Return the [X, Y] coordinate for the center point of the cell that contains the specified text.  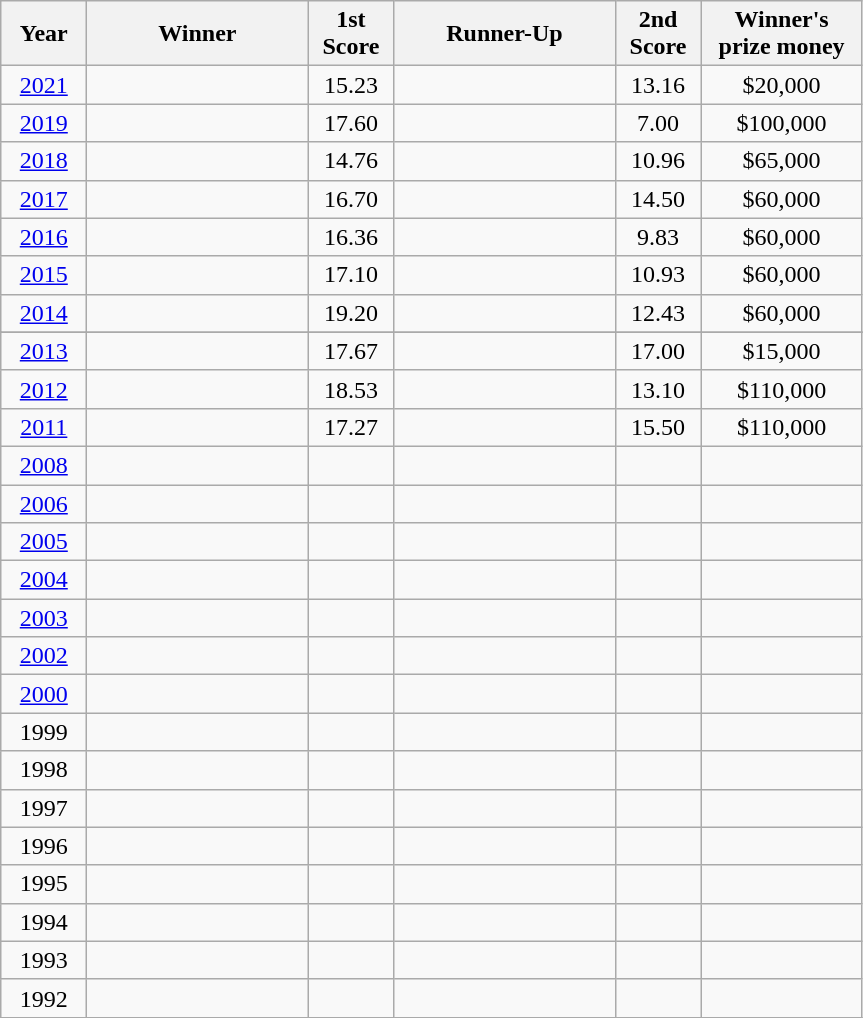
1996 [44, 846]
19.20 [351, 313]
1999 [44, 732]
16.36 [351, 237]
14.50 [658, 199]
2008 [44, 465]
1st Score [351, 34]
9.83 [658, 237]
2018 [44, 161]
2nd Score [658, 34]
$65,000 [782, 161]
1998 [44, 770]
Runner-Up [504, 34]
Winner's prize money [782, 34]
17.67 [351, 351]
13.10 [658, 389]
2002 [44, 656]
2016 [44, 237]
2019 [44, 123]
2012 [44, 389]
2005 [44, 542]
2013 [44, 351]
17.60 [351, 123]
1993 [44, 960]
$20,000 [782, 85]
Winner [198, 34]
7.00 [658, 123]
16.70 [351, 199]
1994 [44, 922]
17.00 [658, 351]
13.16 [658, 85]
2015 [44, 275]
2011 [44, 427]
12.43 [658, 313]
2014 [44, 313]
14.76 [351, 161]
10.93 [658, 275]
15.23 [351, 85]
15.50 [658, 427]
17.10 [351, 275]
2017 [44, 199]
10.96 [658, 161]
1997 [44, 808]
$15,000 [782, 351]
17.27 [351, 427]
Year [44, 34]
2021 [44, 85]
2000 [44, 694]
2004 [44, 580]
$100,000 [782, 123]
18.53 [351, 389]
2003 [44, 618]
2006 [44, 503]
1992 [44, 998]
1995 [44, 884]
